Capture the cell that displays the provided text and extract its [x, y] central coordinate. 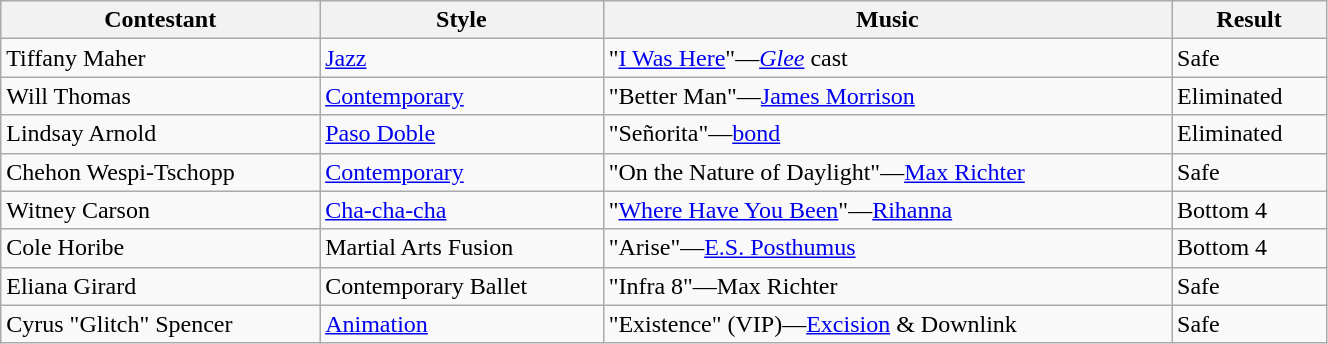
Will Thomas [160, 96]
Lindsay Arnold [160, 134]
Contemporary Ballet [462, 286]
"Existence" (VIP)—Excision & Downlink [887, 324]
Tiffany Maher [160, 58]
Music [887, 20]
"I Was Here"—Glee cast [887, 58]
Martial Arts Fusion [462, 248]
Eliana Girard [160, 286]
Animation [462, 324]
Result [1250, 20]
Style [462, 20]
Chehon Wespi-Tschopp [160, 172]
Cha-cha-cha [462, 210]
"Where Have You Been"—Rihanna [887, 210]
Cyrus "Glitch" Spencer [160, 324]
"On the Nature of Daylight"—Max Richter [887, 172]
Paso Doble [462, 134]
"Señorita"—bond [887, 134]
"Infra 8"—Max Richter [887, 286]
Contestant [160, 20]
Cole Horibe [160, 248]
"Better Man"—James Morrison [887, 96]
Witney Carson [160, 210]
Jazz [462, 58]
"Arise"—E.S. Posthumus [887, 248]
